Search for the cell housing the specified text and yield its [x, y] center coordinate. 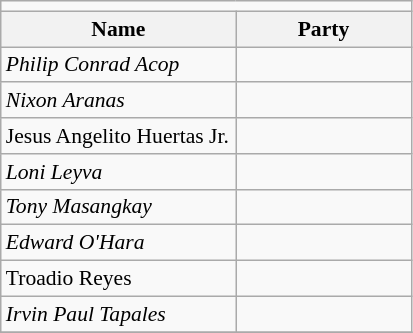
Edward O'Hara [118, 243]
Jesus Angelito Huertas Jr. [118, 136]
Irvin Paul Tapales [118, 314]
Tony Masangkay [118, 207]
Party [324, 29]
Name [118, 29]
Philip Conrad Acop [118, 65]
Troadio Reyes [118, 279]
Loni Leyva [118, 172]
Nixon Aranas [118, 101]
